Pinpoint the cell where the given text exists, returning its [X, Y] midpoint coordinate. 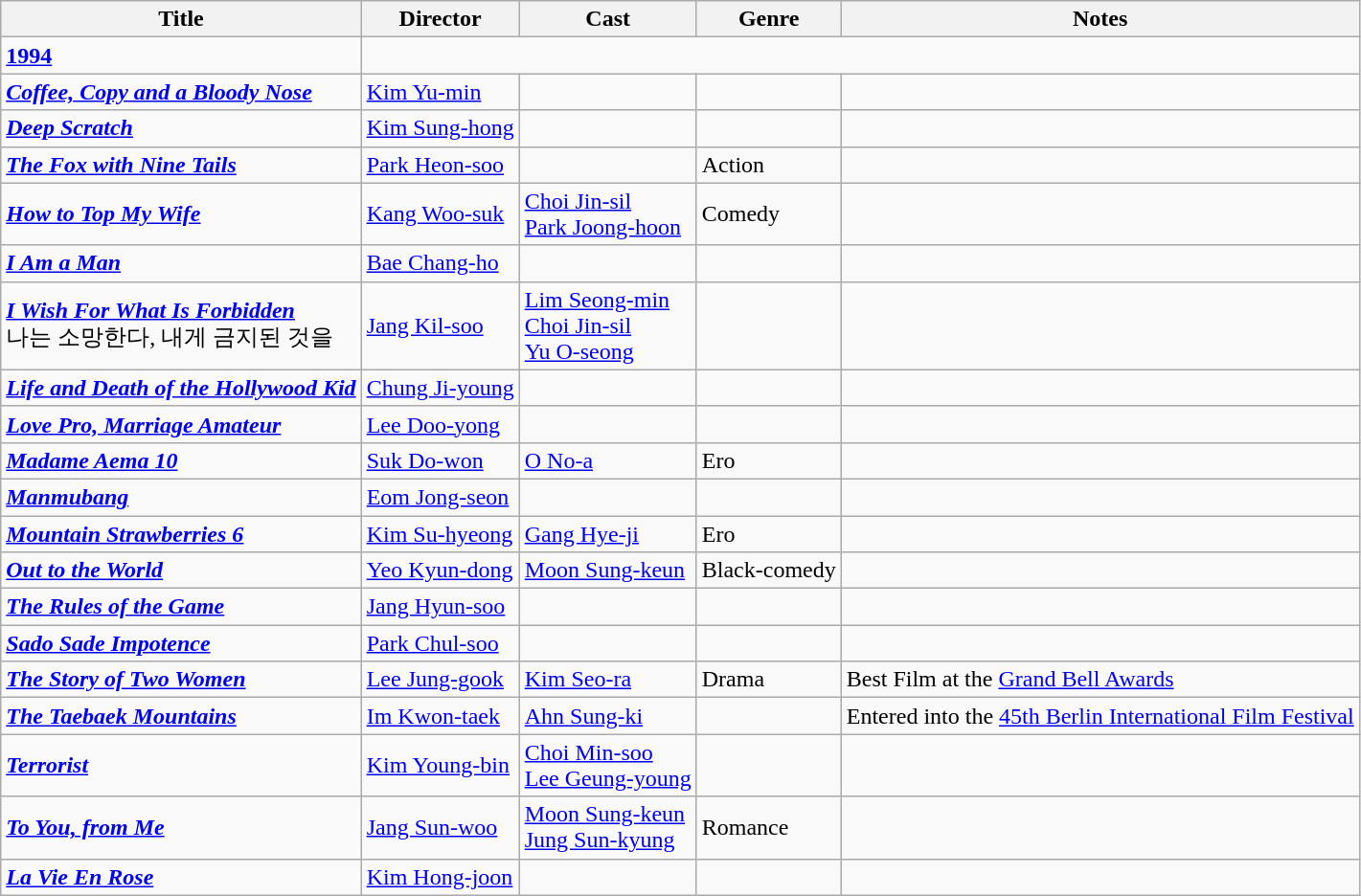
Deep Scratch [181, 128]
The Story of Two Women [181, 680]
Kim Yu-min [441, 92]
Chung Ji-young [441, 388]
Ahn Sung-ki [607, 716]
How to Top My Wife [181, 214]
Lim Seong-minChoi Jin-silYu O-seong [607, 325]
O No-a [607, 460]
Park Chul-soo [441, 643]
Choi Jin-silPark Joong-hoon [607, 214]
Action [768, 165]
La Vie En Rose [181, 877]
Best Film at the Grand Bell Awards [1100, 680]
Kang Woo-suk [441, 214]
Drama [768, 680]
Coffee, Copy and a Bloody Nose [181, 92]
Mountain Strawberries 6 [181, 533]
I Wish For What Is Forbidden나는 소망한다, 내게 금지된 것을 [181, 325]
Manmubang [181, 497]
Kim Sung-hong [441, 128]
Romance [768, 827]
Madame Aema 10 [181, 460]
Notes [1100, 19]
Jang Sun-woo [441, 827]
Terrorist [181, 766]
Jang Hyun-soo [441, 607]
To You, from Me [181, 827]
Cast [607, 19]
Title [181, 19]
Bae Chang-ho [441, 263]
Kim Young-bin [441, 766]
The Taebaek Mountains [181, 716]
Life and Death of the Hollywood Kid [181, 388]
Jang Kil-soo [441, 325]
Kim Hong-joon [441, 877]
Kim Seo-ra [607, 680]
The Rules of the Game [181, 607]
Suk Do-won [441, 460]
Genre [768, 19]
Out to the World [181, 571]
Moon Sung-keunJung Sun-kyung [607, 827]
I Am a Man [181, 263]
Entered into the 45th Berlin International Film Festival [1100, 716]
Park Heon-soo [441, 165]
Love Pro, Marriage Amateur [181, 424]
Sado Sade Impotence [181, 643]
1994 [181, 56]
Yeo Kyun-dong [441, 571]
The Fox with Nine Tails [181, 165]
Gang Hye-ji [607, 533]
Director [441, 19]
Moon Sung-keun [607, 571]
Eom Jong-seon [441, 497]
Choi Min-sooLee Geung-young [607, 766]
Comedy [768, 214]
Im Kwon-taek [441, 716]
Lee Jung-gook [441, 680]
Lee Doo-yong [441, 424]
Black-comedy [768, 571]
Kim Su-hyeong [441, 533]
